Locate the cell with the specified text and output its (X, Y) center coordinate. 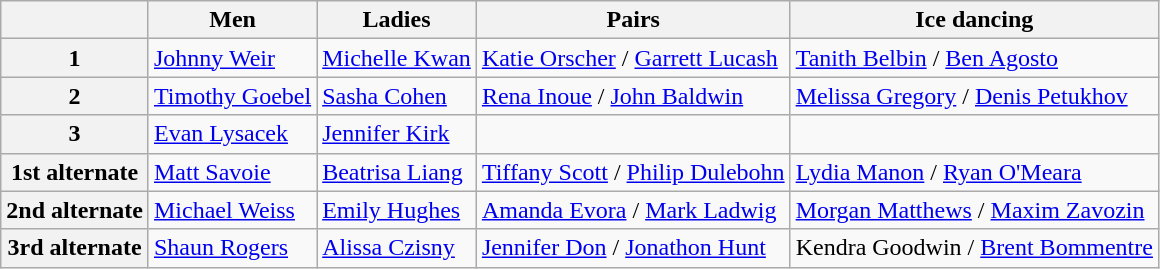
Men (232, 20)
Michelle Kwan (397, 58)
Morgan Matthews / Maxim Zavozin (974, 210)
Shaun Rogers (232, 248)
Sasha Cohen (397, 96)
Timothy Goebel (232, 96)
Johnny Weir (232, 58)
3 (75, 134)
Tanith Belbin / Ben Agosto (974, 58)
2nd alternate (75, 210)
Melissa Gregory / Denis Petukhov (974, 96)
1 (75, 58)
Ladies (397, 20)
Beatrisa Liang (397, 172)
Emily Hughes (397, 210)
Pairs (633, 20)
Amanda Evora / Mark Ladwig (633, 210)
Rena Inoue / John Baldwin (633, 96)
Michael Weiss (232, 210)
Evan Lysacek (232, 134)
1st alternate (75, 172)
Alissa Czisny (397, 248)
Tiffany Scott / Philip Dulebohn (633, 172)
Matt Savoie (232, 172)
Kendra Goodwin / Brent Bommentre (974, 248)
Lydia Manon / Ryan O'Meara (974, 172)
2 (75, 96)
Jennifer Don / Jonathon Hunt (633, 248)
3rd alternate (75, 248)
Jennifer Kirk (397, 134)
Katie Orscher / Garrett Lucash (633, 58)
Ice dancing (974, 20)
